Extract the (x, y) coordinate from the center of the cell holding the provided text.  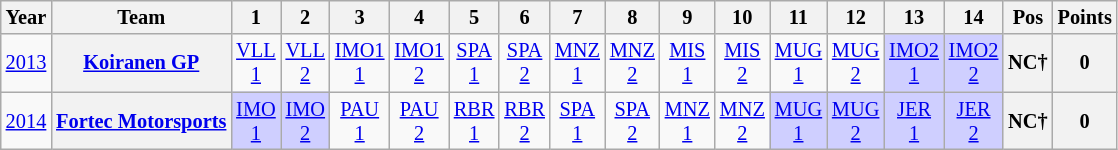
10 (742, 17)
Year (26, 17)
11 (798, 17)
5 (474, 17)
JER2 (974, 121)
12 (856, 17)
MIS2 (742, 63)
IMO12 (419, 63)
Fortec Motorsports (141, 121)
Pos (1028, 17)
9 (688, 17)
Team (141, 17)
VLL2 (306, 63)
Koiranen GP (141, 63)
2 (306, 17)
VLL1 (256, 63)
13 (914, 17)
1 (256, 17)
RBR2 (524, 121)
IMO22 (974, 63)
RBR1 (474, 121)
PAU2 (419, 121)
IMO11 (360, 63)
8 (632, 17)
JER1 (914, 121)
IMO2 (306, 121)
3 (360, 17)
6 (524, 17)
14 (974, 17)
2014 (26, 121)
MIS1 (688, 63)
2013 (26, 63)
IMO1 (256, 121)
4 (419, 17)
IMO21 (914, 63)
7 (578, 17)
PAU1 (360, 121)
Points (1085, 17)
